Scan for the cell matching the given text and deliver its [x, y] coordinate at center. 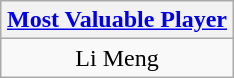
Li Meng [116, 58]
Most Valuable Player [116, 20]
